Return (x, y) of the center of cell containing provided text 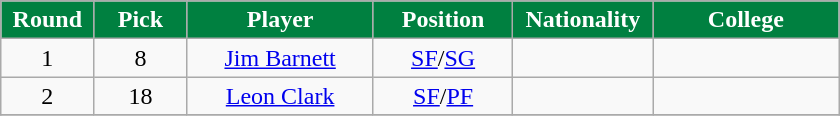
Nationality (583, 20)
Round (48, 20)
18 (140, 96)
Player (280, 20)
College (746, 20)
Pick (140, 20)
SF/SG (443, 58)
2 (48, 96)
8 (140, 58)
1 (48, 58)
Jim Barnett (280, 58)
SF/PF (443, 96)
Position (443, 20)
Leon Clark (280, 96)
